Detect which cell encompasses the target text, then output its [X, Y] center coordinate. 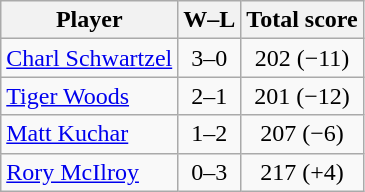
Rory McIlroy [90, 172]
201 (−12) [302, 96]
3–0 [210, 58]
W–L [210, 20]
Player [90, 20]
Matt Kuchar [90, 134]
2–1 [210, 96]
217 (+4) [302, 172]
0–3 [210, 172]
Charl Schwartzel [90, 58]
202 (−11) [302, 58]
207 (−6) [302, 134]
1–2 [210, 134]
Total score [302, 20]
Tiger Woods [90, 96]
